Pinpoint the cell where the given text exists, returning its (X, Y) midpoint coordinate. 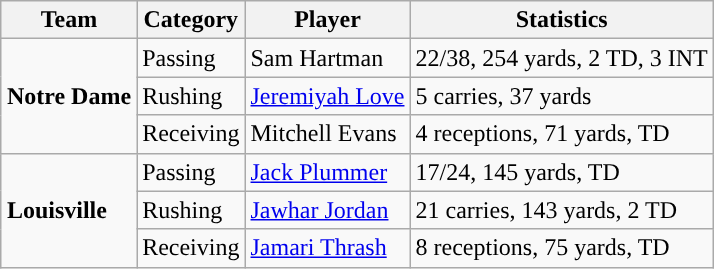
Jack Plummer (328, 172)
Jawhar Jordan (328, 210)
17/24, 145 yards, TD (562, 172)
Sam Hartman (328, 58)
Player (328, 20)
21 carries, 143 yards, 2 TD (562, 210)
4 receptions, 71 yards, TD (562, 134)
Jamari Thrash (328, 248)
Jeremiyah Love (328, 96)
5 carries, 37 yards (562, 96)
22/38, 254 yards, 2 TD, 3 INT (562, 58)
Mitchell Evans (328, 134)
8 receptions, 75 yards, TD (562, 248)
Team (68, 20)
Category (191, 20)
Notre Dame (68, 96)
Louisville (68, 210)
Statistics (562, 20)
